For the text-containing cell, return its midpoint in (X, Y) coordinate format. 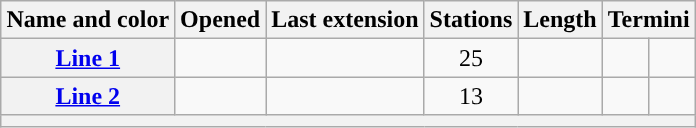
Name and color (88, 20)
Opened (220, 20)
Length (560, 20)
Last extension (345, 20)
Stations (471, 20)
13 (471, 96)
Termini (648, 20)
Line 2 (88, 96)
25 (471, 58)
Line 1 (88, 58)
